Find where the given text appears and provide that cell's center as [X, Y] coordinate. 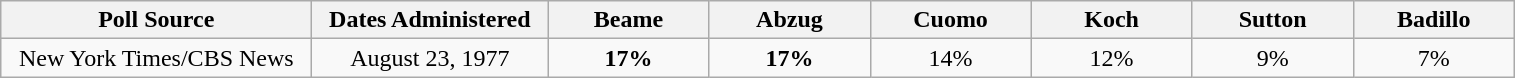
Abzug [790, 20]
Dates Administered [430, 20]
New York Times/CBS News [156, 58]
12% [1112, 58]
Koch [1112, 20]
Poll Source [156, 20]
Sutton [1272, 20]
9% [1272, 58]
August 23, 1977 [430, 58]
Beame [628, 20]
14% [950, 58]
Cuomo [950, 20]
Badillo [1434, 20]
7% [1434, 58]
